Determine the (X, Y) coordinate at the center of the cell enclosing the given text.  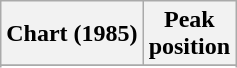
Chart (1985) (72, 34)
Peakposition (189, 34)
